Pinpoint the cell where the given text exists, returning its (x, y) midpoint coordinate. 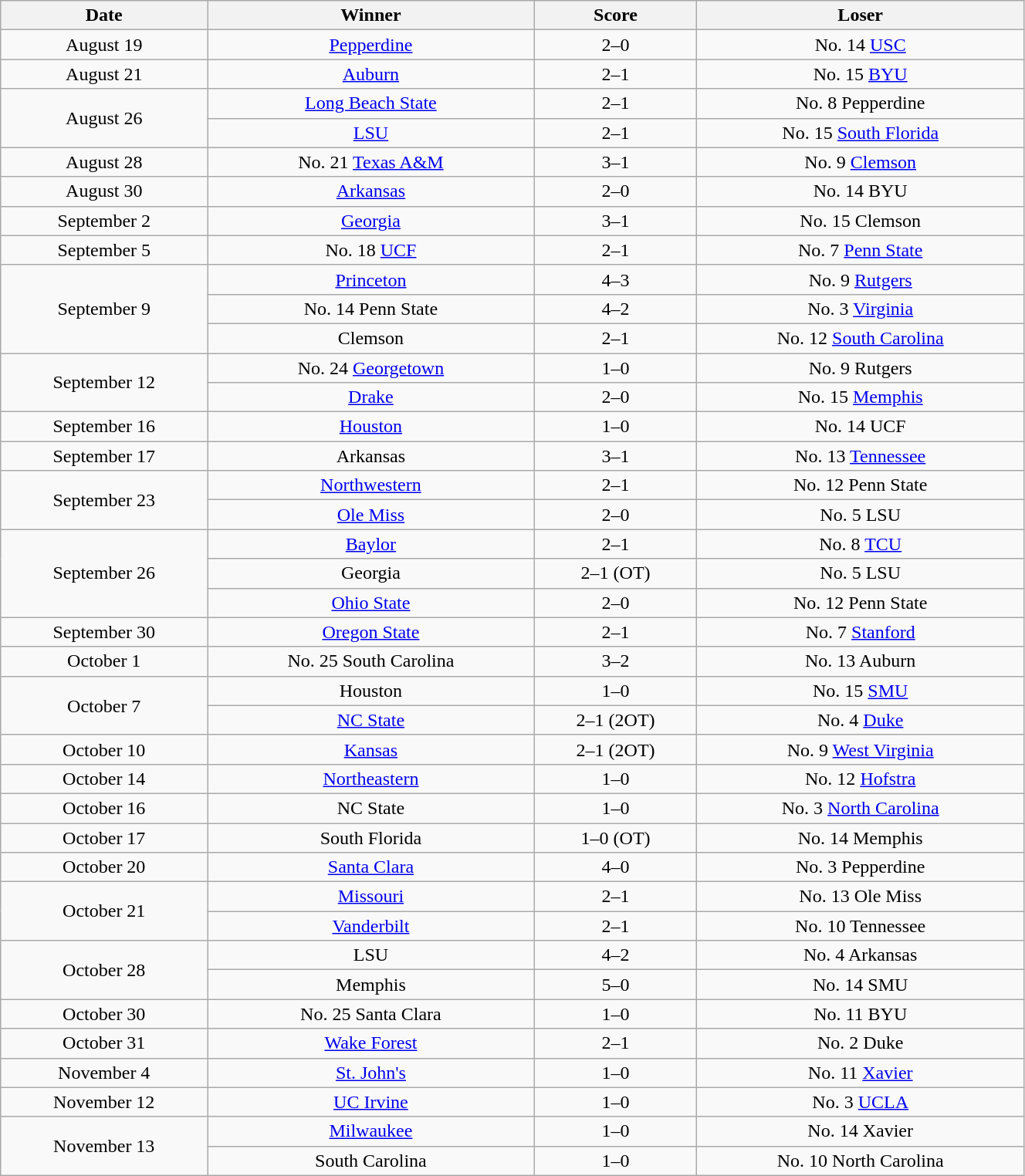
Santa Clara (370, 867)
No. 7 Penn State (860, 250)
September 30 (104, 632)
Clemson (370, 338)
September 9 (104, 309)
No. 15 Memphis (860, 397)
No. 12 Hofstra (860, 779)
Kansas (370, 749)
No. 11 BYU (860, 1014)
Northwestern (370, 485)
Milwaukee (370, 1131)
October 20 (104, 867)
No. 14 USC (860, 45)
November 4 (104, 1073)
October 7 (104, 705)
No. 8 Pepperdine (860, 103)
No. 9 Clemson (860, 162)
No. 15 South Florida (860, 133)
Loser (860, 15)
August 19 (104, 45)
No. 4 Arkansas (860, 955)
October 30 (104, 1014)
Winner (370, 15)
No. 14 UCF (860, 427)
5–0 (616, 985)
No. 10 Tennessee (860, 926)
4–3 (616, 279)
No. 11 Xavier (860, 1073)
Baylor (370, 544)
No. 8 TCU (860, 544)
Date (104, 15)
No. 13 Auburn (860, 661)
No. 21 Texas A&M (370, 162)
3–2 (616, 661)
No. 13 Ole Miss (860, 897)
No. 15 BYU (860, 74)
No. 15 SMU (860, 691)
August 28 (104, 162)
Ohio State (370, 603)
No. 25 South Carolina (370, 661)
No. 14 SMU (860, 985)
No. 24 Georgetown (370, 368)
Missouri (370, 897)
No. 12 South Carolina (860, 338)
October 1 (104, 661)
October 31 (104, 1043)
October 17 (104, 837)
October 16 (104, 808)
No. 14 Memphis (860, 837)
September 2 (104, 221)
1–0 (OT) (616, 837)
Oregon State (370, 632)
Drake (370, 397)
August 26 (104, 118)
Ole Miss (370, 515)
September 16 (104, 427)
October 14 (104, 779)
November 12 (104, 1102)
No. 13 Tennessee (860, 456)
October 10 (104, 749)
UC Irvine (370, 1102)
No. 18 UCF (370, 250)
November 13 (104, 1146)
No. 2 Duke (860, 1043)
Score (616, 15)
Long Beach State (370, 103)
No. 10 North Carolina (860, 1161)
St. John's (370, 1073)
September 26 (104, 573)
Northeastern (370, 779)
Vanderbilt (370, 926)
South Florida (370, 837)
October 21 (104, 911)
No. 3 Virginia (860, 309)
No. 14 Penn State (370, 309)
South Carolina (370, 1161)
No. 3 North Carolina (860, 808)
Princeton (370, 279)
No. 3 Pepperdine (860, 867)
No. 3 UCLA (860, 1102)
September 23 (104, 500)
No. 7 Stanford (860, 632)
September 17 (104, 456)
No. 9 West Virginia (860, 749)
August 30 (104, 191)
No. 25 Santa Clara (370, 1014)
Pepperdine (370, 45)
October 28 (104, 970)
4–0 (616, 867)
Wake Forest (370, 1043)
No. 14 Xavier (860, 1131)
September 12 (104, 383)
Memphis (370, 985)
2–1 (OT) (616, 573)
Auburn (370, 74)
No. 15 Clemson (860, 221)
No. 14 BYU (860, 191)
September 5 (104, 250)
August 21 (104, 74)
No. 4 Duke (860, 720)
